Provide the [x, y] coordinate of the cell's center where the given text is located.  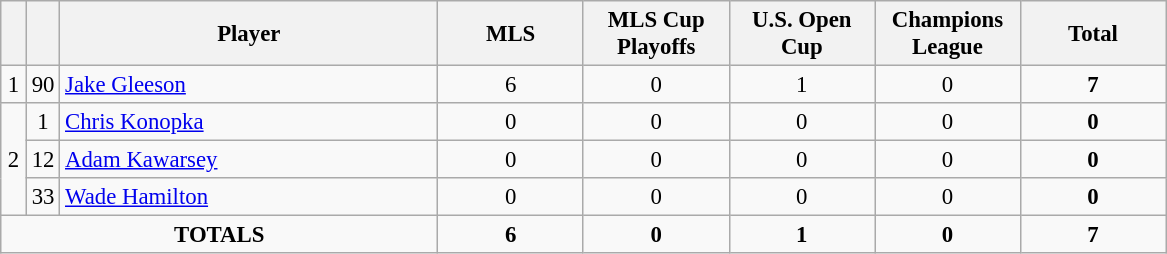
MLS [511, 34]
Chris Konopka [249, 122]
Jake Gleeson [249, 85]
Champions League [948, 34]
TOTALS [220, 235]
U.S. Open Cup [802, 34]
12 [42, 160]
MLS Cup Playoffs [656, 34]
Wade Hamilton [249, 197]
Player [249, 34]
90 [42, 85]
Adam Kawarsey [249, 160]
33 [42, 197]
2 [14, 160]
Total [1093, 34]
